Capture the cell that displays the provided text and extract its (X, Y) central coordinate. 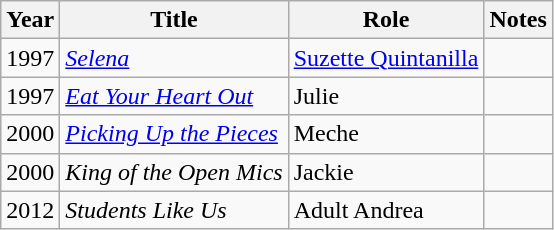
Julie (386, 96)
King of the Open Mics (174, 172)
Suzette Quintanilla (386, 58)
Role (386, 20)
Year (30, 20)
Meche (386, 134)
Notes (518, 20)
Picking Up the Pieces (174, 134)
Eat Your Heart Out (174, 96)
Jackie (386, 172)
Adult Andrea (386, 210)
2012 (30, 210)
Students Like Us (174, 210)
Title (174, 20)
Selena (174, 58)
